Detect which cell encompasses the target text, then output its [X, Y] center coordinate. 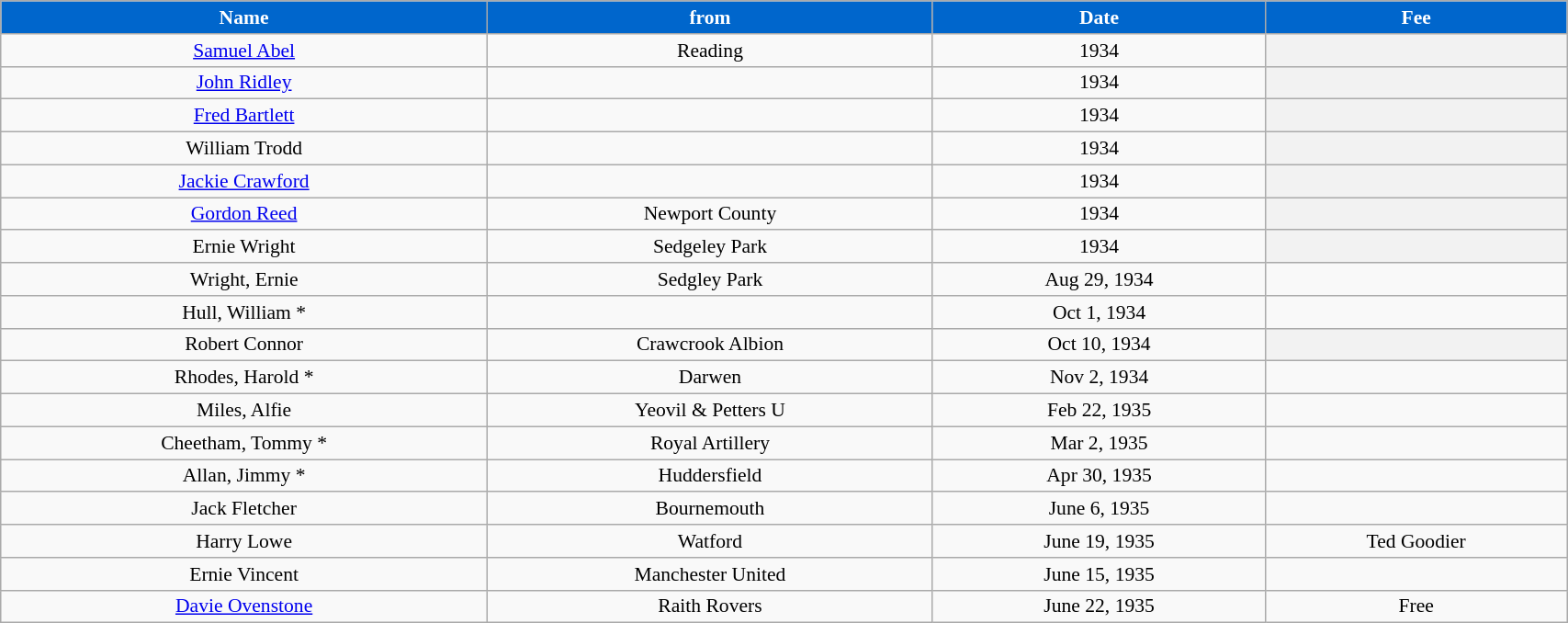
Cheetham, Tommy * [244, 443]
Manchester United [709, 574]
Free [1416, 606]
Apr 30, 1935 [1099, 476]
Davie Ovenstone [244, 606]
Robert Connor [244, 345]
Sedgeley Park [709, 247]
Nov 2, 1934 [1099, 378]
Date [1099, 17]
June 19, 1935 [1099, 541]
Allan, Jimmy * [244, 476]
Jackie Crawford [244, 181]
Fred Bartlett [244, 116]
Jack Fletcher [244, 509]
Gordon Reed [244, 214]
John Ridley [244, 83]
Ernie Wright [244, 247]
Darwen [709, 378]
Oct 10, 1934 [1099, 345]
Sedgley Park [709, 279]
Royal Artillery [709, 443]
Yeovil & Petters U [709, 411]
June 6, 1935 [1099, 509]
Crawcrook Albion [709, 345]
Wright, Ernie [244, 279]
Ted Goodier [1416, 541]
Watford [709, 541]
Reading [709, 51]
June 15, 1935 [1099, 574]
Name [244, 17]
Oct 1, 1934 [1099, 312]
Samuel Abel [244, 51]
Ernie Vincent [244, 574]
Bournemouth [709, 509]
Raith Rovers [709, 606]
Hull, William * [244, 312]
Feb 22, 1935 [1099, 411]
Mar 2, 1935 [1099, 443]
Miles, Alfie [244, 411]
Harry Lowe [244, 541]
June 22, 1935 [1099, 606]
Newport County [709, 214]
Fee [1416, 17]
Rhodes, Harold * [244, 378]
William Trodd [244, 149]
Huddersfield [709, 476]
Aug 29, 1934 [1099, 279]
from [709, 17]
